Pinpoint the cell where the given text exists, returning its [X, Y] midpoint coordinate. 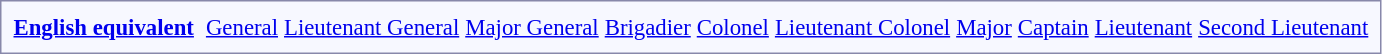
Major General [532, 27]
General [242, 27]
Major [984, 27]
Lieutenant [1143, 27]
Lieutenant Colonel [862, 27]
Second Lieutenant [1284, 27]
Captain [1053, 27]
Brigadier [648, 27]
Lieutenant General [372, 27]
Colonel [732, 27]
English equivalent [104, 27]
